Return [X, Y] of the center of cell containing provided text 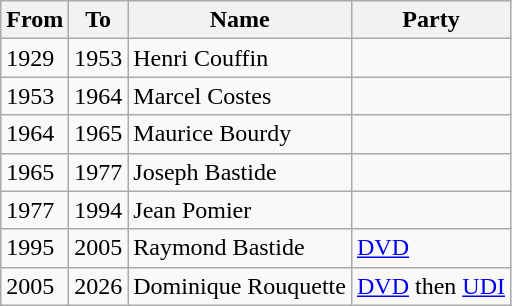
DVD [430, 248]
1994 [98, 210]
1995 [35, 248]
Marcel Costes [240, 96]
2026 [98, 286]
From [35, 20]
Henri Couffin [240, 58]
To [98, 20]
Jean Pomier [240, 210]
Joseph Bastide [240, 172]
Raymond Bastide [240, 248]
DVD then UDI [430, 286]
Maurice Bourdy [240, 134]
Dominique Rouquette [240, 286]
Name [240, 20]
Party [430, 20]
1929 [35, 58]
